Find where the given text appears and provide that cell's center as [x, y] coordinate. 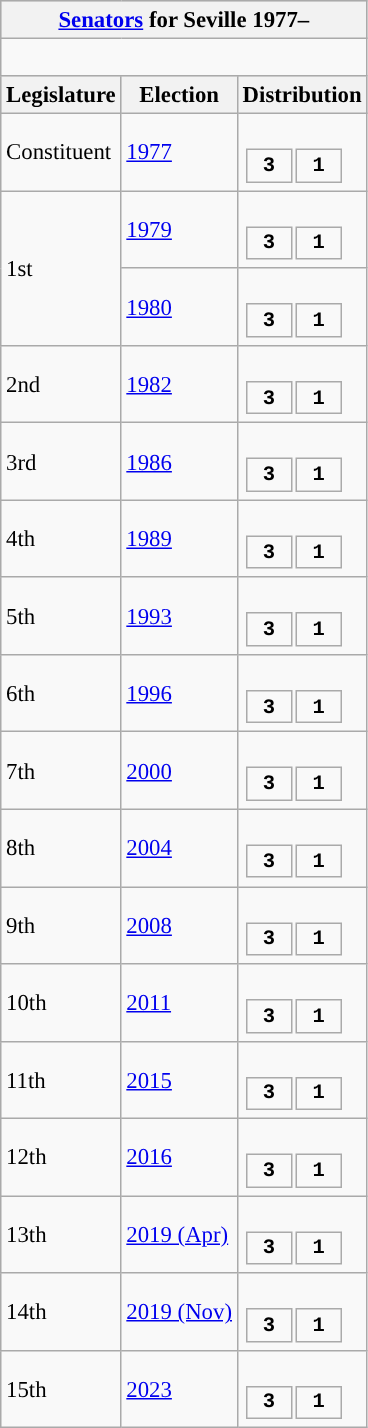
Distribution [302, 95]
4th [61, 538]
14th [61, 1312]
1989 [179, 538]
7th [61, 770]
Legislature [61, 95]
1982 [179, 384]
2016 [179, 1158]
1979 [179, 230]
1986 [179, 462]
9th [61, 926]
12th [61, 1158]
6th [61, 694]
2023 [179, 1388]
2004 [179, 848]
1996 [179, 694]
15th [61, 1388]
Senators for Seville 1977– [184, 20]
Constituent [61, 152]
2011 [179, 1002]
3rd [61, 462]
2008 [179, 926]
2015 [179, 1080]
2019 (Nov) [179, 1312]
2000 [179, 770]
1977 [179, 152]
13th [61, 1234]
2019 (Apr) [179, 1234]
10th [61, 1002]
Election [179, 95]
5th [61, 616]
1980 [179, 306]
1st [61, 268]
11th [61, 1080]
8th [61, 848]
2nd [61, 384]
1993 [179, 616]
